Identify which cell holds the provided text, then report its (x, y) central coordinate. 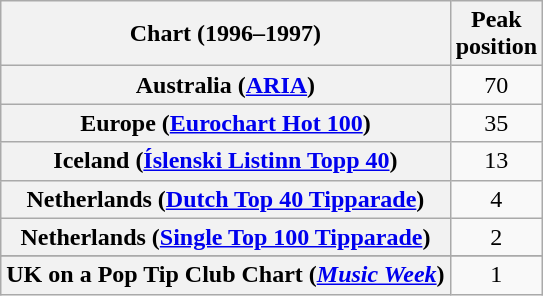
4 (496, 199)
UK on a Pop Tip Club Chart (Music Week) (226, 275)
Chart (1996–1997) (226, 34)
13 (496, 161)
Iceland (Íslenski Listinn Topp 40) (226, 161)
Australia (ARIA) (226, 85)
2 (496, 237)
Peakposition (496, 34)
1 (496, 275)
35 (496, 123)
70 (496, 85)
Netherlands (Single Top 100 Tipparade) (226, 237)
Netherlands (Dutch Top 40 Tipparade) (226, 199)
Europe (Eurochart Hot 100) (226, 123)
